Scan for the cell matching the given text and deliver its (X, Y) coordinate at center. 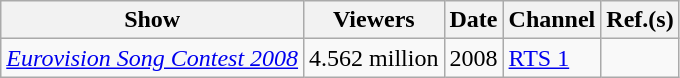
4.562 million (374, 58)
Viewers (374, 20)
Show (152, 20)
Ref.(s) (640, 20)
Eurovision Song Contest 2008 (152, 58)
RTS 1 (552, 58)
Channel (552, 20)
Date (474, 20)
2008 (474, 58)
